Pinpoint the cell where the given text exists, returning its (x, y) midpoint coordinate. 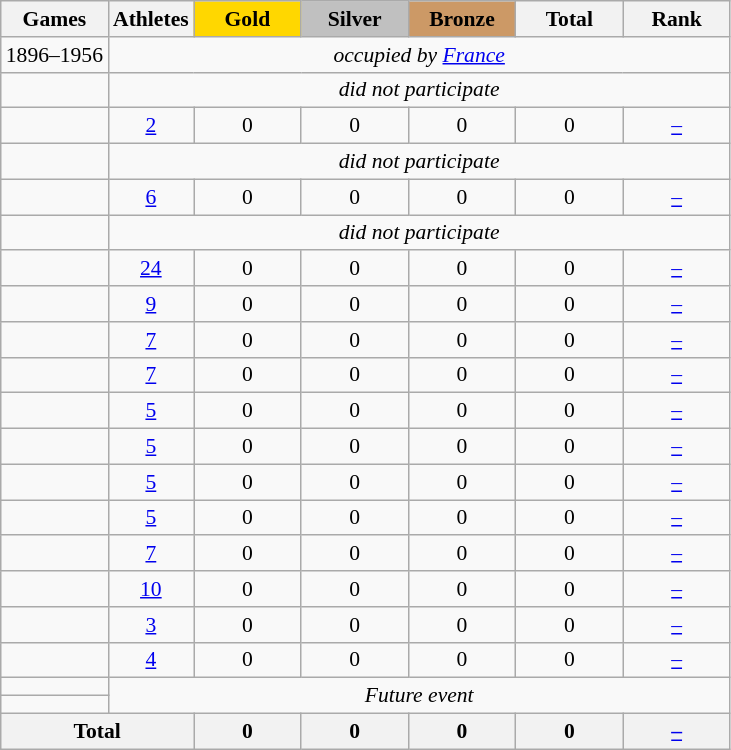
Games (54, 19)
1896–1956 (54, 55)
9 (151, 304)
Silver (354, 19)
occupied by France (419, 55)
4 (151, 660)
10 (151, 589)
Rank (676, 19)
Future event (419, 696)
2 (151, 126)
3 (151, 625)
24 (151, 269)
6 (151, 197)
Bronze (462, 19)
Athletes (151, 19)
Gold (248, 19)
